Output the [x, y] coordinate of the center of the cell containing the given text.  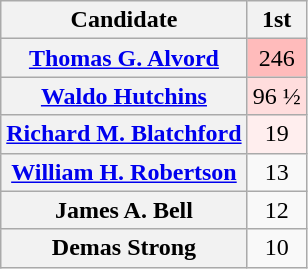
96 ½ [276, 96]
James A. Bell [124, 210]
10 [276, 248]
12 [276, 210]
Richard M. Blatchford [124, 134]
1st [276, 20]
19 [276, 134]
Thomas G. Alvord [124, 58]
Candidate [124, 20]
13 [276, 172]
Waldo Hutchins [124, 96]
246 [276, 58]
William H. Robertson [124, 172]
Demas Strong [124, 248]
